Output the [x, y] coordinate of the center of the cell containing the given text.  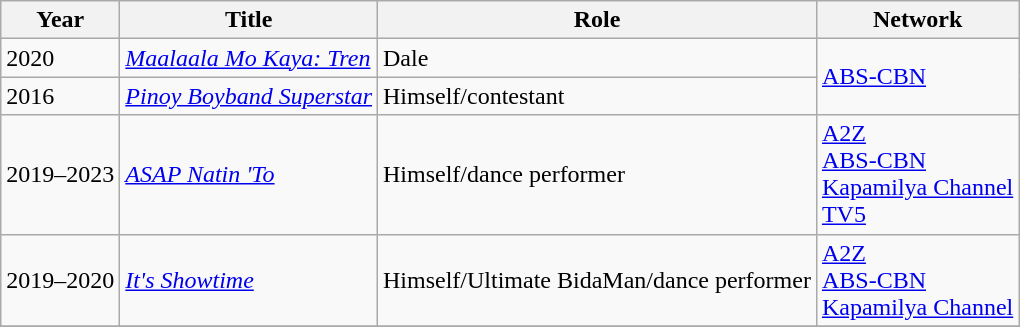
Himself/Ultimate BidaMan/dance performer [598, 280]
A2Z ABS-CBN Kapamilya Channel TV5 [917, 174]
Himself/contestant [598, 96]
2019–2020 [60, 280]
Network [917, 20]
A2Z ABS-CBN Kapamilya Channel [917, 280]
ABS-CBN [917, 77]
Pinoy Boyband Superstar [249, 96]
2020 [60, 58]
2019–2023 [60, 174]
Title [249, 20]
Year [60, 20]
Maalaala Mo Kaya: Tren [249, 58]
Role [598, 20]
It's Showtime [249, 280]
Himself/dance performer [598, 174]
Dale [598, 58]
ASAP Natin 'To [249, 174]
2016 [60, 96]
